Extract the (X, Y) coordinate from the center of the cell holding the provided text.  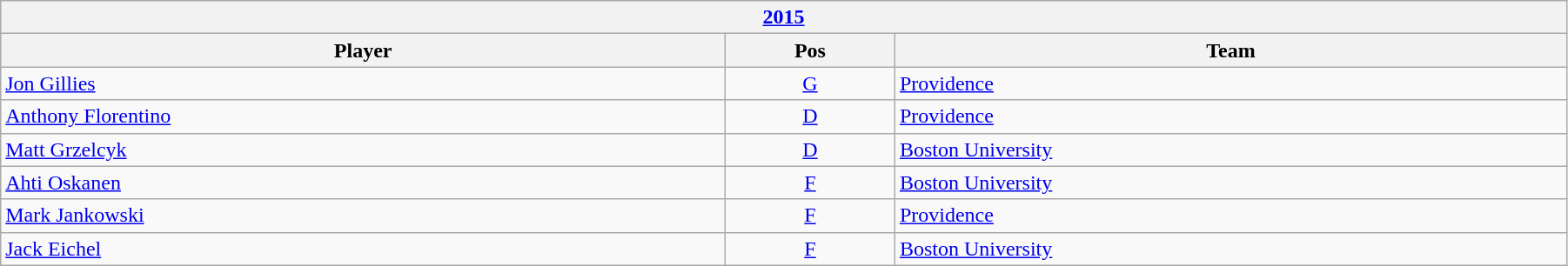
Mark Jankowski (364, 216)
Jon Gillies (364, 83)
Pos (811, 50)
Ahti Oskanen (364, 183)
Player (364, 50)
Anthony Florentino (364, 116)
G (811, 83)
Matt Grzelcyk (364, 150)
Team (1230, 50)
2015 (784, 17)
Jack Eichel (364, 249)
